Detect which cell encompasses the target text, then output its [x, y] center coordinate. 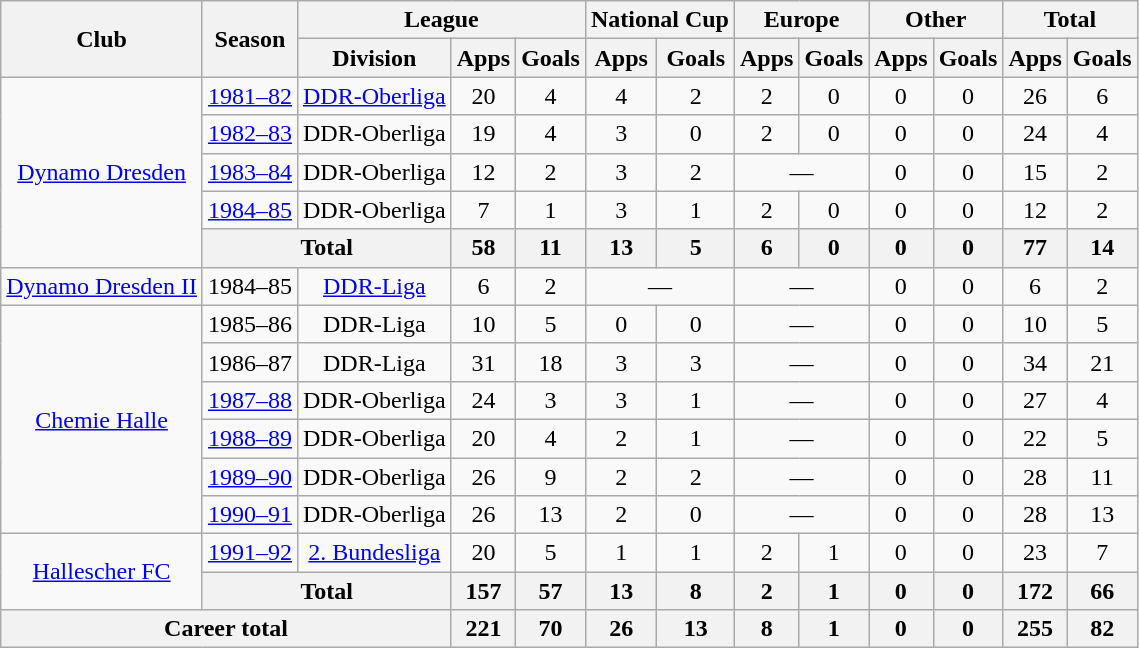
1985–86 [250, 324]
1983–84 [250, 172]
Career total [226, 629]
31 [483, 362]
Hallescher FC [102, 572]
9 [551, 477]
157 [483, 591]
Other [936, 20]
172 [1035, 591]
National Cup [660, 20]
23 [1035, 553]
1982–83 [250, 134]
82 [1102, 629]
15 [1035, 172]
Europe [801, 20]
14 [1102, 248]
27 [1035, 400]
1989–90 [250, 477]
1991–92 [250, 553]
Dynamo Dresden II [102, 286]
1988–89 [250, 438]
21 [1102, 362]
Division [374, 58]
Club [102, 39]
221 [483, 629]
1990–91 [250, 515]
League [441, 20]
19 [483, 134]
1986–87 [250, 362]
77 [1035, 248]
58 [483, 248]
34 [1035, 362]
22 [1035, 438]
Season [250, 39]
57 [551, 591]
Chemie Halle [102, 419]
Dynamo Dresden [102, 172]
70 [551, 629]
2. Bundesliga [374, 553]
255 [1035, 629]
1981–82 [250, 96]
66 [1102, 591]
18 [551, 362]
1987–88 [250, 400]
